Return (X, Y) of the center of cell containing provided text 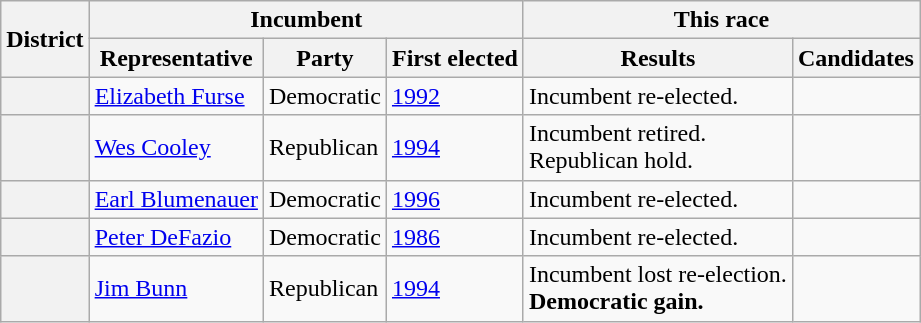
Elizabeth Furse (176, 96)
Candidates (856, 58)
Incumbent (306, 20)
Incumbent retired.Republican hold. (658, 148)
Party (324, 58)
Representative (176, 58)
Results (658, 58)
1992 (454, 96)
Incumbent lost re-election.Democratic gain. (658, 288)
Jim Bunn (176, 288)
District (45, 39)
Peter DeFazio (176, 237)
This race (721, 20)
Wes Cooley (176, 148)
1986 (454, 237)
Earl Blumenauer (176, 199)
1996 (454, 199)
First elected (454, 58)
